Extract the [X, Y] coordinate from the center of the cell holding the provided text.  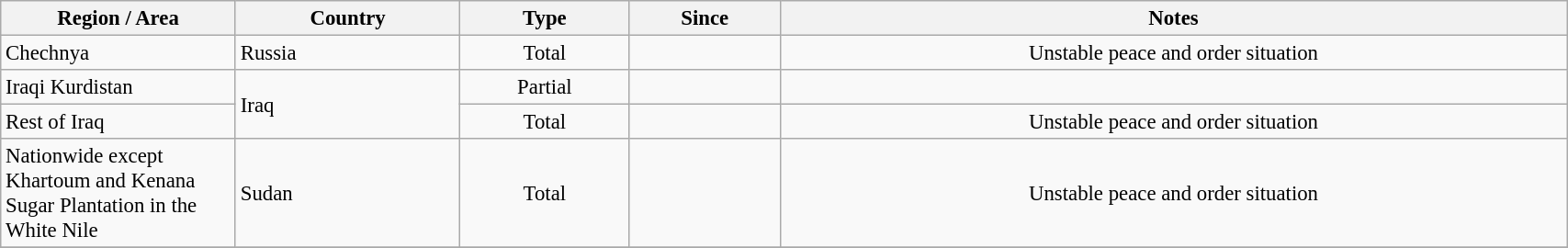
Country [347, 18]
Nationwide except Khartoum and Kenana Sugar Plantation in the White Nile [118, 193]
Chechnya [118, 53]
Russia [347, 53]
Iraq [347, 105]
Region / Area [118, 18]
Sudan [347, 193]
Rest of Iraq [118, 122]
Type [545, 18]
Partial [545, 87]
Notes [1173, 18]
Since [705, 18]
Iraqi Kurdistan [118, 87]
